Extract the [X, Y] coordinate from the center of the cell holding the provided text.  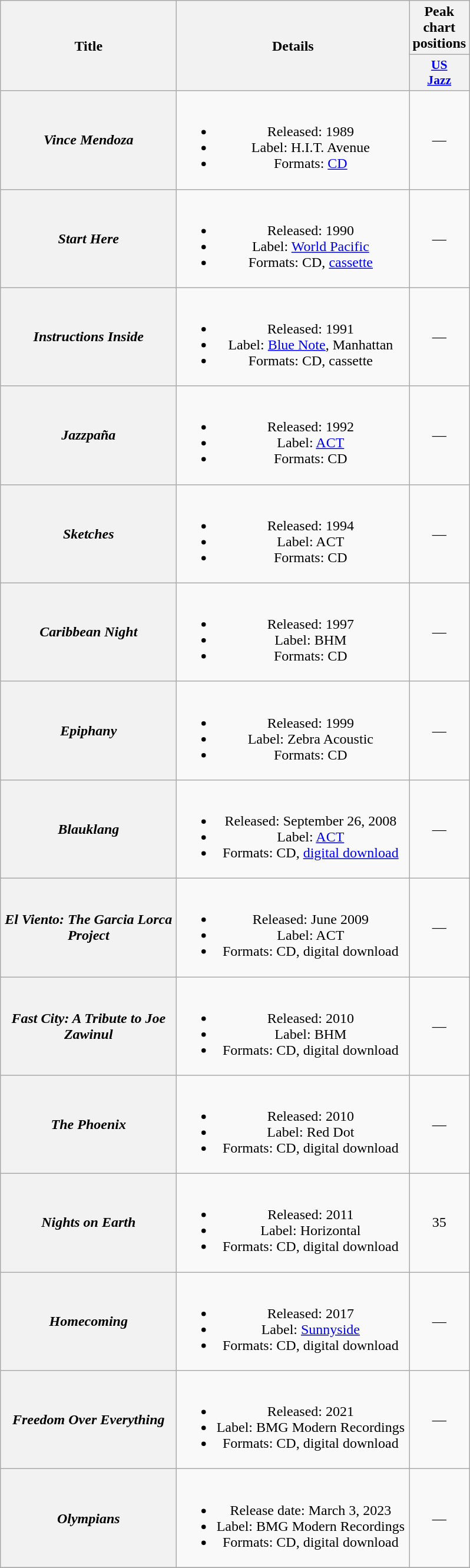
Details [293, 46]
USJazz [439, 73]
Released: 1990Label: World PacificFormats: CD, cassette [293, 238]
35 [439, 1223]
Olympians [88, 1518]
Released: 1989Label: H.I.T. AvenueFormats: CD [293, 140]
Released: June 2009Label: ACTFormats: CD, digital download [293, 927]
Start Here [88, 238]
El Viento: The Garcia Lorca Project [88, 927]
The Phoenix [88, 1124]
Vince Mendoza [88, 140]
Caribbean Night [88, 632]
Sketches [88, 534]
Peak chart positions [439, 28]
Freedom Over Everything [88, 1420]
Blauklang [88, 828]
Released: 2011Label: HorizontalFormats: CD, digital download [293, 1223]
Instructions Inside [88, 337]
Released: 2017Label: SunnysideFormats: CD, digital download [293, 1321]
Released: 1994Label: ACTFormats: CD [293, 534]
Released: 1991Label: Blue Note, ManhattanFormats: CD, cassette [293, 337]
Nights on Earth [88, 1223]
Released: 1992Label: ACTFormats: CD [293, 435]
Released: 1997Label: BHMFormats: CD [293, 632]
Released: September 26, 2008Label: ACTFormats: CD, digital download [293, 828]
Released: 2010Label: Red DotFormats: CD, digital download [293, 1124]
Jazzpaña [88, 435]
Released: 2021Label: BMG Modern RecordingsFormats: CD, digital download [293, 1420]
Release date: March 3, 2023Label: BMG Modern RecordingsFormats: CD, digital download [293, 1518]
Released: 1999Label: Zebra AcousticFormats: CD [293, 731]
Title [88, 46]
Fast City: A Tribute to Joe Zawinul [88, 1026]
Released: 2010Label: BHMFormats: CD, digital download [293, 1026]
Epiphany [88, 731]
Homecoming [88, 1321]
